Find where the given text appears and provide that cell's center as [x, y] coordinate. 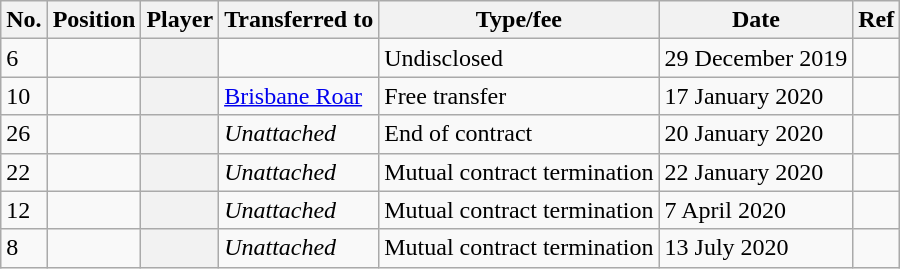
29 December 2019 [756, 58]
End of contract [519, 134]
Brisbane Roar [299, 96]
22 January 2020 [756, 172]
13 July 2020 [756, 248]
20 January 2020 [756, 134]
Undisclosed [519, 58]
Ref [876, 20]
8 [24, 248]
Free transfer [519, 96]
17 January 2020 [756, 96]
No. [24, 20]
Player [180, 20]
7 April 2020 [756, 210]
10 [24, 96]
Date [756, 20]
12 [24, 210]
26 [24, 134]
22 [24, 172]
Type/fee [519, 20]
Transferred to [299, 20]
Position [94, 20]
6 [24, 58]
